Provide the [X, Y] coordinate of the cell's center where the given text is located.  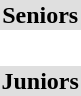
Juniors [40, 81]
Seniors [40, 15]
